Output the [x, y] coordinate of the center of the cell containing the given text.  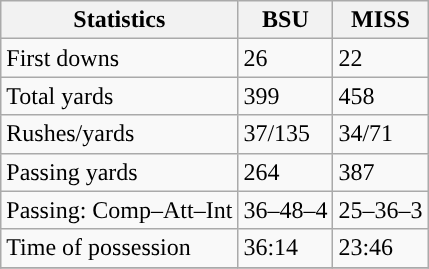
34/71 [380, 134]
Passing: Comp–Att–Int [120, 210]
First downs [120, 58]
37/135 [286, 134]
264 [286, 172]
22 [380, 58]
Time of possession [120, 248]
399 [286, 96]
387 [380, 172]
25–36–3 [380, 210]
26 [286, 58]
Passing yards [120, 172]
MISS [380, 20]
36:14 [286, 248]
36–48–4 [286, 210]
458 [380, 96]
23:46 [380, 248]
Total yards [120, 96]
Rushes/yards [120, 134]
Statistics [120, 20]
BSU [286, 20]
